Pinpoint the cell where the given text exists, returning its [X, Y] midpoint coordinate. 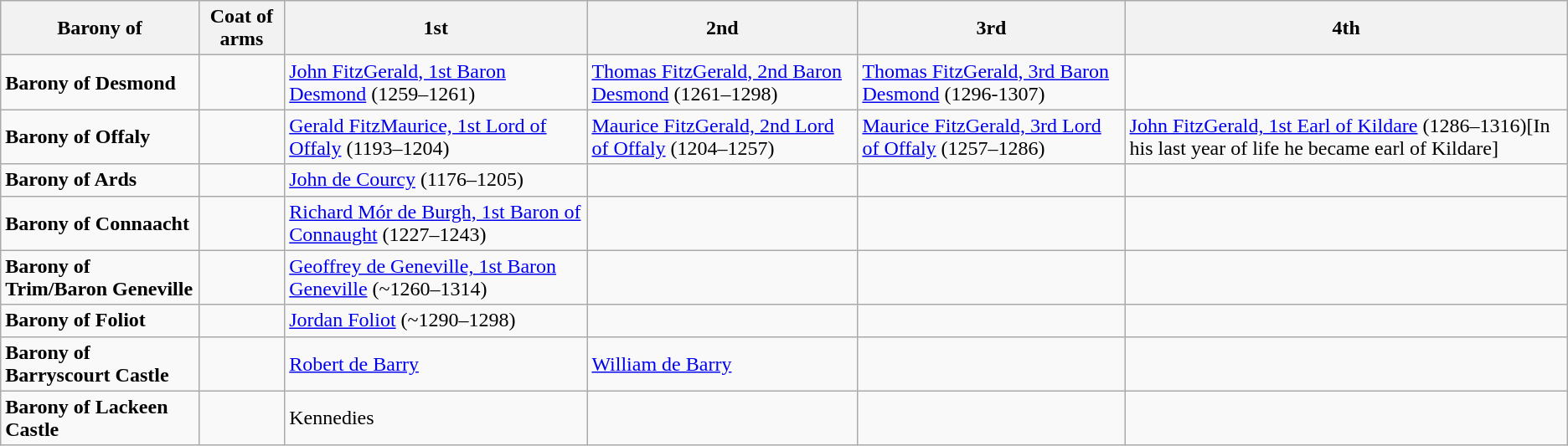
Kennedies [436, 418]
William de Barry [722, 363]
Gerald FitzMaurice, 1st Lord of Offaly (1193–1204) [436, 137]
Barony of Ards [100, 180]
Robert de Barry [436, 363]
Barony of [100, 28]
Jordan Foliot (~1290–1298) [436, 320]
Barony of Lackeen Castle [100, 418]
Thomas FitzGerald, 2nd Baron Desmond (1261–1298) [722, 82]
John FitzGerald, 1st Baron Desmond (1259–1261) [436, 82]
Richard Mór de Burgh, 1st Baron of Connaught (1227–1243) [436, 223]
1st [436, 28]
Barony of Foliot [100, 320]
Barony of Offaly [100, 137]
Barony of Barryscourt Castle [100, 363]
4th [1346, 28]
Maurice FitzGerald, 3rd Lord of Offaly (1257–1286) [992, 137]
Geoffrey de Geneville, 1st Baron Geneville (~1260–1314) [436, 278]
John de Courcy (1176–1205) [436, 180]
Barony of Desmond [100, 82]
2nd [722, 28]
Maurice FitzGerald, 2nd Lord of Offaly (1204–1257) [722, 137]
Barony of Trim/Baron Geneville [100, 278]
3rd [992, 28]
Coat of arms [241, 28]
Thomas FitzGerald, 3rd Baron Desmond (1296-1307) [992, 82]
Barony of Connaacht [100, 223]
John FitzGerald, 1st Earl of Kildare (1286–1316)[In his last year of life he became earl of Kildare] [1346, 137]
